From the cell containing the given text, extract its center point as [X, Y] coordinate. 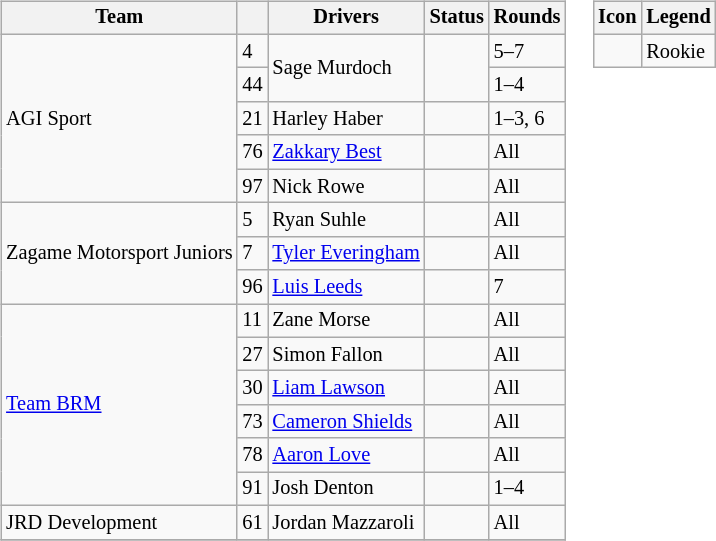
30 [252, 388]
1–3, 6 [528, 119]
Zane Morse [346, 321]
AGI Sport [119, 118]
Rookie [678, 51]
11 [252, 321]
Team [119, 18]
61 [252, 522]
Status [457, 18]
96 [252, 287]
4 [252, 51]
5–7 [528, 51]
5 [252, 220]
Tyler Everingham [346, 253]
Drivers [346, 18]
44 [252, 85]
Aaron Love [346, 455]
97 [252, 186]
76 [252, 152]
73 [252, 422]
JRD Development [119, 522]
Josh Denton [346, 489]
27 [252, 354]
91 [252, 489]
Cameron Shields [346, 422]
21 [252, 119]
Simon Fallon [346, 354]
Zagame Motorsport Juniors [119, 254]
Zakkary Best [346, 152]
Jordan Mazzaroli [346, 522]
78 [252, 455]
Nick Rowe [346, 186]
Ryan Suhle [346, 220]
Liam Lawson [346, 388]
Sage Murdoch [346, 68]
Icon [617, 18]
Rounds [528, 18]
Legend [678, 18]
Luis Leeds [346, 287]
Harley Haber [346, 119]
Team BRM [119, 405]
